Search for the cell housing the specified text and yield its [X, Y] center coordinate. 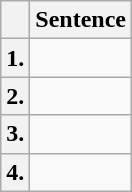
3. [16, 134]
Sentence [81, 20]
1. [16, 58]
4. [16, 172]
2. [16, 96]
